Return [x, y] of the center of cell containing provided text 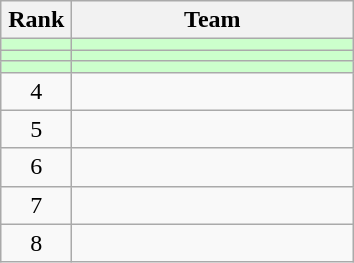
8 [36, 243]
5 [36, 129]
6 [36, 167]
4 [36, 91]
Team [212, 20]
Rank [36, 20]
7 [36, 205]
